Detect which cell encompasses the target text, then output its [x, y] center coordinate. 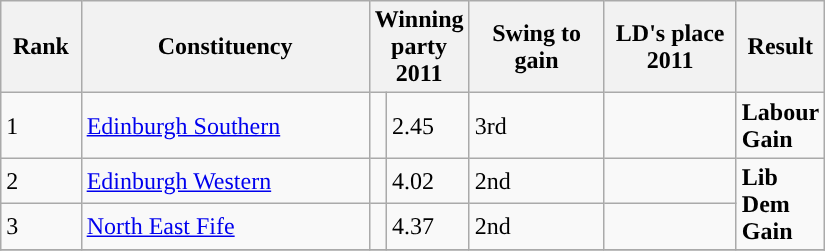
3rd [536, 126]
2 [41, 181]
4.02 [428, 181]
Swing to gain [536, 47]
3 [41, 227]
2.45 [428, 126]
Edinburgh Southern [225, 126]
LD's place 2011 [670, 47]
North East Fife [225, 227]
Lib Dem Gain [780, 204]
4.37 [428, 227]
Result [780, 47]
Constituency [225, 47]
Winning party 2011 [419, 47]
1 [41, 126]
Labour Gain [780, 126]
Rank [41, 47]
Edinburgh Western [225, 181]
